Search for the cell housing the specified text and yield its [x, y] center coordinate. 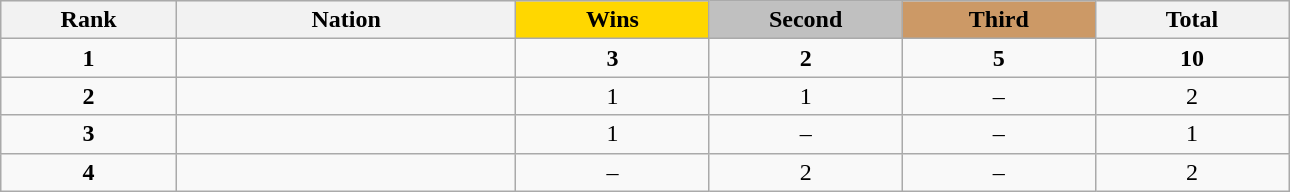
5 [998, 58]
10 [1192, 58]
Total [1192, 20]
Wins [612, 20]
4 [89, 172]
Second [806, 20]
Third [998, 20]
Rank [89, 20]
Nation [346, 20]
